Return [x, y] of the center of cell containing provided text 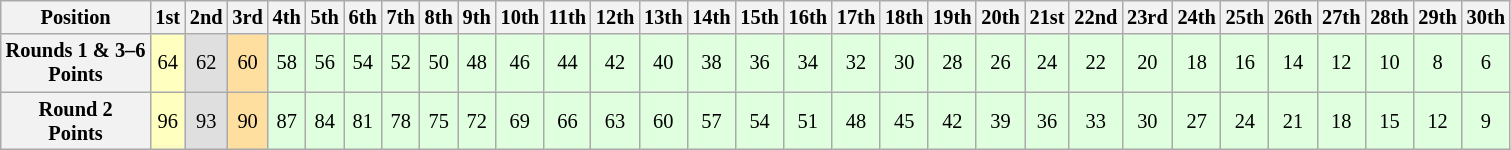
66 [568, 121]
45 [904, 121]
90 [247, 121]
9 [1486, 121]
96 [168, 121]
38 [711, 63]
72 [477, 121]
63 [615, 121]
44 [568, 63]
34 [808, 63]
25th [1245, 17]
87 [287, 121]
7th [401, 17]
6 [1486, 63]
9th [477, 17]
5th [325, 17]
28 [952, 63]
78 [401, 121]
Round 2Points [76, 121]
40 [663, 63]
27 [1197, 121]
12th [615, 17]
18th [904, 17]
32 [856, 63]
58 [287, 63]
23rd [1147, 17]
84 [325, 121]
30th [1486, 17]
10 [1389, 63]
33 [1096, 121]
75 [439, 121]
14 [1293, 63]
16 [1245, 63]
28th [1389, 17]
14th [711, 17]
81 [363, 121]
13th [663, 17]
64 [168, 63]
15th [759, 17]
62 [206, 63]
29th [1438, 17]
22 [1096, 63]
3rd [247, 17]
10th [520, 17]
24th [1197, 17]
27th [1341, 17]
46 [520, 63]
93 [206, 121]
51 [808, 121]
4th [287, 17]
8th [439, 17]
26th [1293, 17]
69 [520, 121]
16th [808, 17]
21 [1293, 121]
19th [952, 17]
2nd [206, 17]
8 [1438, 63]
52 [401, 63]
20 [1147, 63]
20th [1000, 17]
17th [856, 17]
6th [363, 17]
21st [1048, 17]
39 [1000, 121]
Position [76, 17]
11th [568, 17]
22nd [1096, 17]
56 [325, 63]
57 [711, 121]
26 [1000, 63]
1st [168, 17]
50 [439, 63]
15 [1389, 121]
Rounds 1 & 3–6Points [76, 63]
